Find where the given text appears and provide that cell's center as (x, y) coordinate. 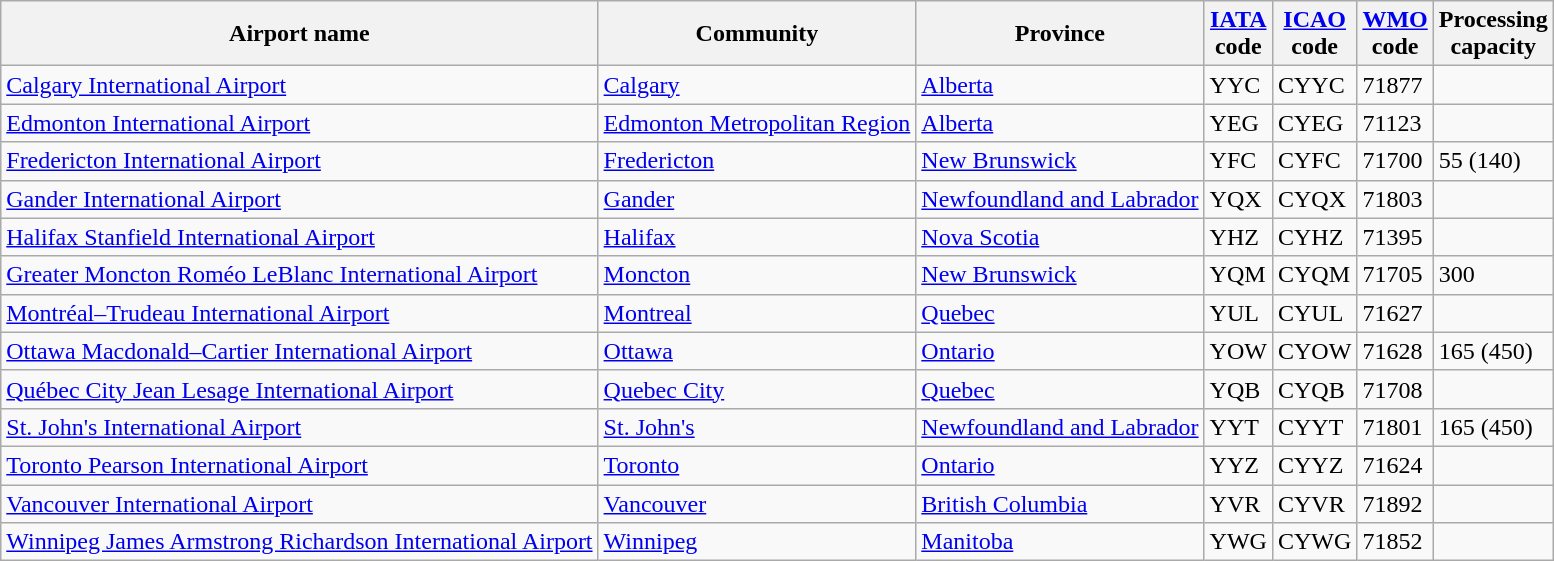
Ottawa Macdonald–Cartier International Airport (300, 351)
71700 (1395, 161)
St. John's (757, 427)
71627 (1395, 313)
CYYZ (1314, 465)
Halifax Stanfield International Airport (300, 237)
YYT (1238, 427)
WMOcode (1395, 34)
CYYT (1314, 427)
YYZ (1238, 465)
71852 (1395, 542)
Gander (757, 199)
Community (757, 34)
71395 (1395, 237)
St. John's International Airport (300, 427)
Fredericton International Airport (300, 161)
YVR (1238, 503)
71803 (1395, 199)
Province (1060, 34)
British Columbia (1060, 503)
71708 (1395, 389)
71877 (1395, 85)
Manitoba (1060, 542)
Moncton (757, 275)
YYC (1238, 85)
Winnipeg (757, 542)
CYEG (1314, 123)
IATAcode (1238, 34)
Toronto Pearson International Airport (300, 465)
YQX (1238, 199)
YQM (1238, 275)
Montréal–Trudeau International Airport (300, 313)
71123 (1395, 123)
CYOW (1314, 351)
YWG (1238, 542)
Fredericton (757, 161)
Vancouver International Airport (300, 503)
CYUL (1314, 313)
71628 (1395, 351)
Winnipeg James Armstrong Richardson International Airport (300, 542)
55 (140) (1493, 161)
Airport name (300, 34)
Toronto (757, 465)
CYQX (1314, 199)
Halifax (757, 237)
71801 (1395, 427)
CYQM (1314, 275)
CYWG (1314, 542)
YHZ (1238, 237)
CYFC (1314, 161)
Calgary International Airport (300, 85)
YFC (1238, 161)
300 (1493, 275)
71705 (1395, 275)
CYHZ (1314, 237)
71892 (1395, 503)
71624 (1395, 465)
YUL (1238, 313)
CYYC (1314, 85)
Edmonton Metropolitan Region (757, 123)
YOW (1238, 351)
CYQB (1314, 389)
Greater Moncton Roméo LeBlanc International Airport (300, 275)
Nova Scotia (1060, 237)
YEG (1238, 123)
Montreal (757, 313)
Vancouver (757, 503)
Calgary (757, 85)
Gander International Airport (300, 199)
ICAOcode (1314, 34)
Edmonton International Airport (300, 123)
Processingcapacity (1493, 34)
Ottawa (757, 351)
YQB (1238, 389)
Quebec City (757, 389)
CYVR (1314, 503)
Québec City Jean Lesage International Airport (300, 389)
